Detect which cell encompasses the target text, then output its (X, Y) center coordinate. 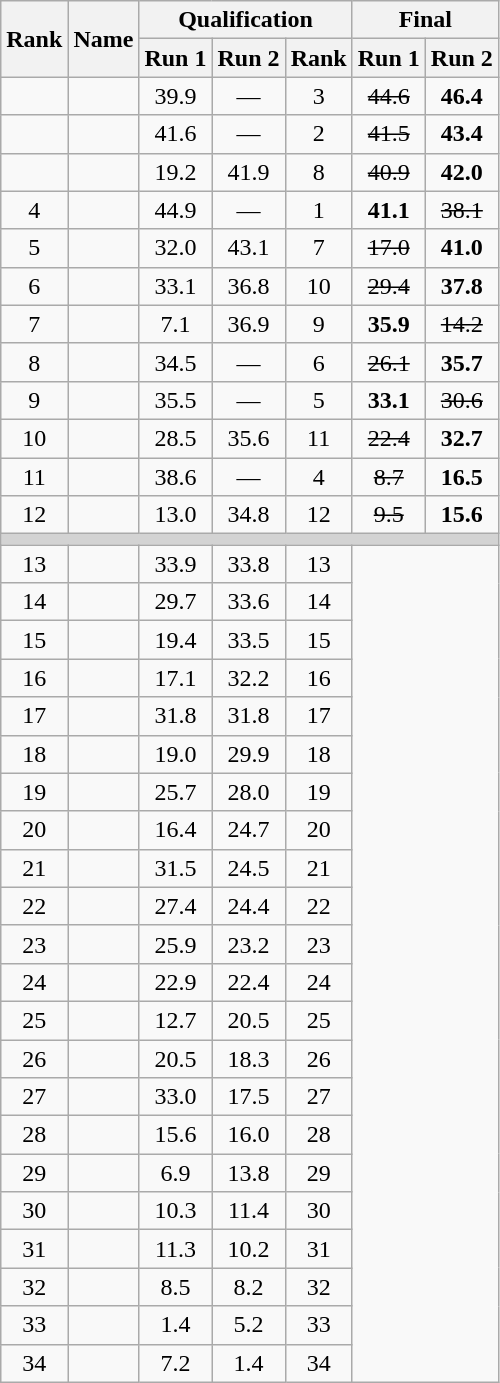
34.5 (176, 362)
13.0 (176, 515)
36.8 (248, 286)
23.2 (248, 944)
32.0 (176, 248)
41.9 (248, 172)
24.4 (248, 906)
37.8 (462, 286)
9.5 (388, 515)
44.6 (388, 96)
7.2 (176, 1363)
16.4 (176, 830)
35.6 (248, 438)
41.1 (388, 210)
31.5 (176, 868)
41.0 (462, 248)
8.7 (388, 477)
38.1 (462, 210)
27.4 (176, 906)
41.6 (176, 134)
19.2 (176, 172)
2 (318, 134)
18.3 (248, 1059)
Name (104, 39)
46.4 (462, 96)
25.7 (176, 792)
33.6 (248, 602)
40.9 (388, 172)
43.1 (248, 248)
10.2 (248, 1249)
22.9 (176, 982)
30.6 (462, 400)
6.9 (176, 1173)
29.7 (176, 602)
33.8 (248, 564)
Qualification (246, 20)
33.9 (176, 564)
38.6 (176, 477)
16.5 (462, 477)
36.9 (248, 324)
34.8 (248, 515)
26.1 (388, 362)
7.1 (176, 324)
12.7 (176, 1020)
17.5 (248, 1097)
24.7 (248, 830)
11.4 (248, 1211)
11.3 (176, 1249)
1 (318, 210)
Final (425, 20)
32.7 (462, 438)
17.0 (388, 248)
16.0 (248, 1135)
35.9 (388, 324)
5.2 (248, 1325)
10.3 (176, 1211)
42.0 (462, 172)
19.0 (176, 754)
3 (318, 96)
35.7 (462, 362)
44.9 (176, 210)
33.0 (176, 1097)
43.4 (462, 134)
32.2 (248, 678)
33.5 (248, 640)
24.5 (248, 868)
8.2 (248, 1287)
14.2 (462, 324)
35.5 (176, 400)
29.9 (248, 754)
29.4 (388, 286)
19.4 (176, 640)
28.5 (176, 438)
41.5 (388, 134)
8.5 (176, 1287)
28.0 (248, 792)
17.1 (176, 678)
13.8 (248, 1173)
39.9 (176, 96)
25.9 (176, 944)
